Return the (X, Y) coordinate for the center point of the cell that contains the specified text.  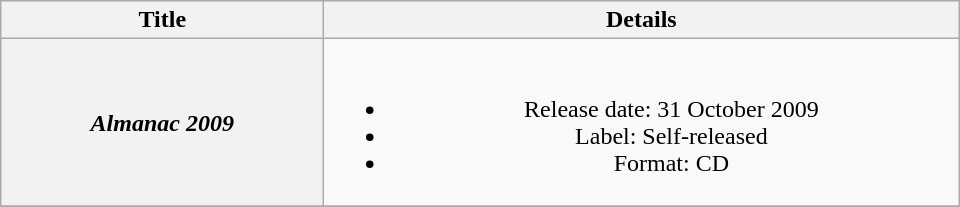
Release date: 31 October 2009Label: Self-releasedFormat: CD (642, 122)
Almanac 2009 (162, 122)
Details (642, 20)
Title (162, 20)
